Determine the (x, y) coordinate at the center of the cell enclosing the given text.  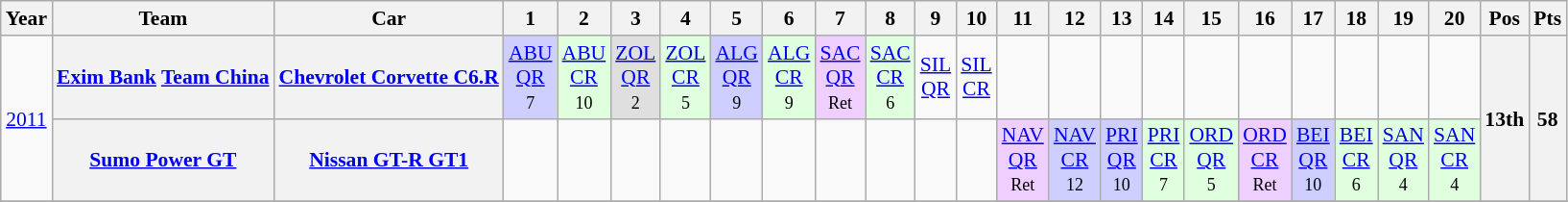
7 (840, 18)
5 (736, 18)
ZOLQR2 (635, 77)
ORDQR5 (1211, 160)
11 (1023, 18)
Year (27, 18)
ORDCRRet (1265, 160)
SANQR4 (1403, 160)
BEIQR10 (1313, 160)
13 (1122, 18)
Exim Bank Team China (163, 77)
ALGCR9 (789, 77)
BEICR6 (1357, 160)
Pts (1547, 18)
Car (390, 18)
16 (1265, 18)
NAVCR12 (1075, 160)
PRICR7 (1164, 160)
Sumo Power GT (163, 160)
3 (635, 18)
ALGQR9 (736, 77)
ABUCR10 (584, 77)
12 (1075, 18)
1 (531, 18)
Chevrolet Corvette C6.R (390, 77)
Nissan GT-R GT1 (390, 160)
10 (977, 18)
Team (163, 18)
ABUQR7 (531, 77)
Pos (1505, 18)
17 (1313, 18)
SILQR (937, 77)
18 (1357, 18)
2 (584, 18)
PRIQR10 (1122, 160)
15 (1211, 18)
14 (1164, 18)
6 (789, 18)
13th (1505, 119)
58 (1547, 119)
NAVQRRet (1023, 160)
2011 (27, 119)
19 (1403, 18)
SANCR4 (1455, 160)
8 (891, 18)
ZOLCR5 (685, 77)
SACCR6 (891, 77)
9 (937, 18)
SACQRRet (840, 77)
20 (1455, 18)
4 (685, 18)
SILCR (977, 77)
